Return [x, y] of the center of cell containing provided text 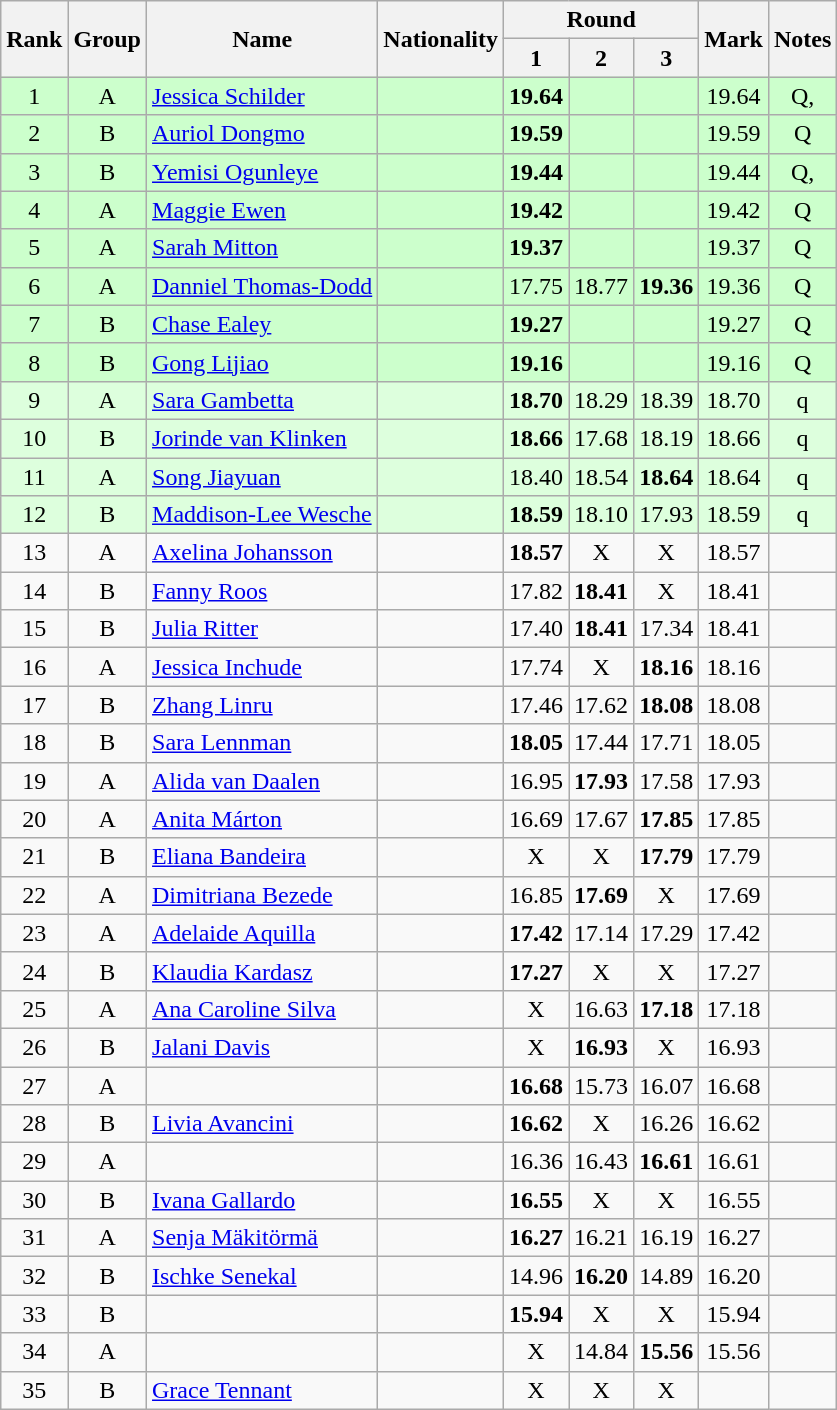
16.43 [602, 1162]
33 [34, 1314]
Chase Ealey [262, 324]
10 [34, 438]
Yemisi Ogunleye [262, 172]
11 [34, 477]
Round [602, 20]
9 [34, 400]
35 [34, 1390]
6 [34, 286]
18.40 [536, 477]
Julia Ritter [262, 629]
25 [34, 1009]
18.10 [602, 515]
24 [34, 971]
14.84 [602, 1352]
17.46 [536, 705]
Sara Lennman [262, 743]
18.29 [602, 400]
4 [34, 210]
Rank [34, 39]
Gong Lijiao [262, 362]
Maddison-Lee Wesche [262, 515]
17.67 [602, 819]
Notes [802, 39]
Ana Caroline Silva [262, 1009]
Jessica Inchude [262, 667]
Alida van Daalen [262, 781]
17.40 [536, 629]
19 [34, 781]
7 [34, 324]
16.36 [536, 1162]
26 [34, 1047]
21 [34, 857]
Maggie Ewen [262, 210]
16.85 [536, 895]
Mark [734, 39]
Adelaide Aquilla [262, 933]
Klaudia Kardasz [262, 971]
14 [34, 591]
Axelina Johansson [262, 553]
17.34 [666, 629]
Grace Tennant [262, 1390]
Eliana Bandeira [262, 857]
16.21 [602, 1238]
Zhang Linru [262, 705]
17.58 [666, 781]
18.77 [602, 286]
29 [34, 1162]
Group [108, 39]
28 [34, 1124]
17 [34, 705]
16.95 [536, 781]
Senja Mäkitörmä [262, 1238]
14.96 [536, 1276]
Nationality [441, 39]
Jalani Davis [262, 1047]
Sarah Mitton [262, 248]
Auriol Dongmo [262, 134]
17.44 [602, 743]
Livia Avancini [262, 1124]
17.14 [602, 933]
Jessica Schilder [262, 96]
16.69 [536, 819]
34 [34, 1352]
17.82 [536, 591]
15 [34, 629]
17.68 [602, 438]
17.74 [536, 667]
31 [34, 1238]
20 [34, 819]
23 [34, 933]
12 [34, 515]
Danniel Thomas-Dodd [262, 286]
8 [34, 362]
27 [34, 1085]
Ivana Gallardo [262, 1200]
18.39 [666, 400]
Song Jiayuan [262, 477]
16.26 [666, 1124]
17.75 [536, 286]
16 [34, 667]
16.63 [602, 1009]
Anita Márton [262, 819]
22 [34, 895]
18.54 [602, 477]
13 [34, 553]
14.89 [666, 1276]
15.73 [602, 1085]
Name [262, 39]
30 [34, 1200]
32 [34, 1276]
Ischke Senekal [262, 1276]
17.29 [666, 933]
17.62 [602, 705]
18.19 [666, 438]
Jorinde van Klinken [262, 438]
16.19 [666, 1238]
5 [34, 248]
18 [34, 743]
Fanny Roos [262, 591]
17.71 [666, 743]
Dimitriana Bezede [262, 895]
16.07 [666, 1085]
Sara Gambetta [262, 400]
